Pinpoint the cell where the given text exists, returning its (X, Y) midpoint coordinate. 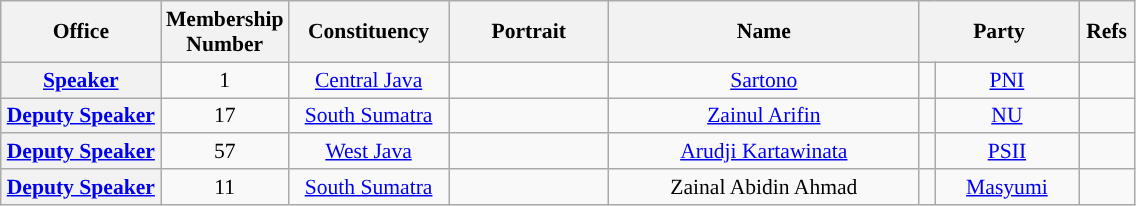
Constituency (369, 32)
West Java (369, 152)
Portrait (529, 32)
Arudji Kartawinata (764, 152)
Party (999, 32)
57 (225, 152)
1 (225, 80)
Zainul Arifin (764, 116)
Sartono (764, 80)
PSII (1007, 152)
Zainal Abidin Ahmad (764, 187)
Masyumi (1007, 187)
Speaker (81, 80)
11 (225, 187)
NU (1007, 116)
Name (764, 32)
Central Java (369, 80)
Membership Number (225, 32)
Refs (1106, 32)
Office (81, 32)
PNI (1007, 80)
17 (225, 116)
